Determine the [x, y] coordinate at the center of the cell enclosing the given text.  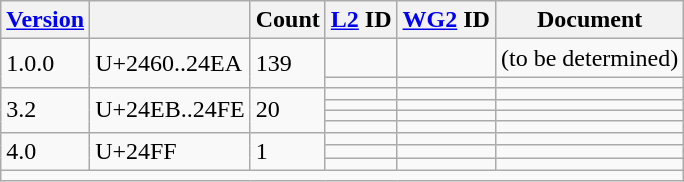
U+24FF [170, 151]
3.2 [46, 110]
Version [46, 20]
Document [589, 20]
U+2460..24EA [170, 64]
L2 ID [361, 20]
4.0 [46, 151]
(to be determined) [589, 58]
U+24EB..24FE [170, 110]
1 [288, 151]
20 [288, 110]
WG2 ID [446, 20]
1.0.0 [46, 64]
139 [288, 64]
Count [288, 20]
